From the cell containing the given text, extract its center point as (X, Y) coordinate. 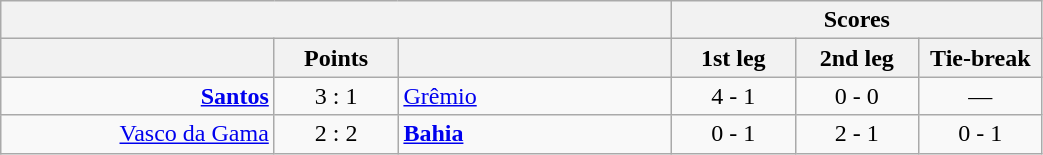
3 : 1 (336, 96)
0 - 0 (857, 96)
Points (336, 58)
2 - 1 (857, 134)
2nd leg (857, 58)
1st leg (733, 58)
Grêmio (535, 96)
— (981, 96)
Bahia (535, 134)
Vasco da Gama (138, 134)
Santos (138, 96)
4 - 1 (733, 96)
Scores (856, 20)
Tie-break (981, 58)
2 : 2 (336, 134)
